Return [x, y] of the center of cell containing provided text 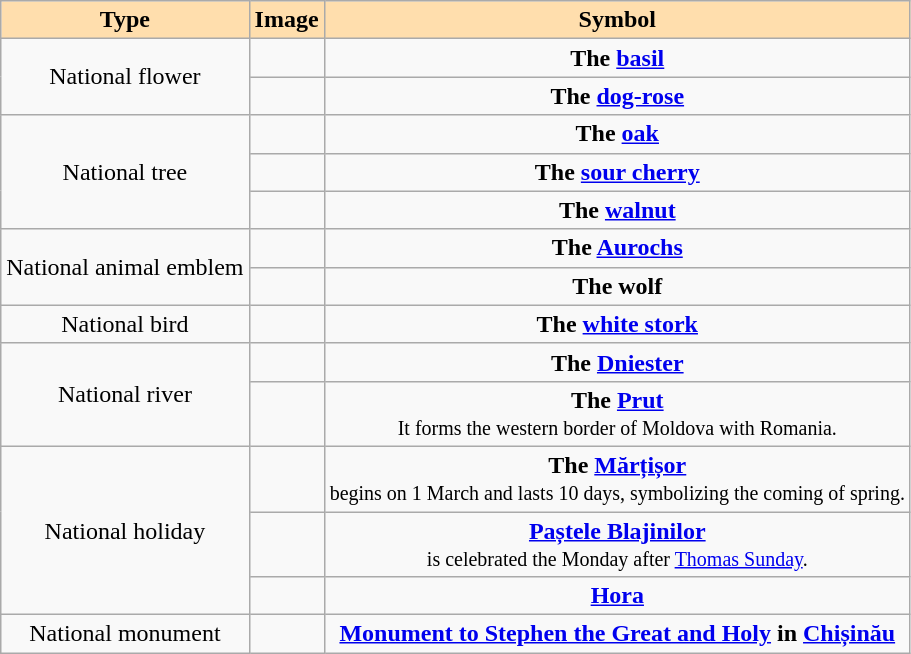
The Aurochs [617, 248]
The Dniester [617, 362]
The white stork [617, 324]
Hora [617, 596]
Paștele Blajiniloris celebrated the Monday after Thomas Sunday. [617, 544]
National river [125, 394]
Image [286, 20]
National tree [125, 172]
National flower [125, 77]
The basil [617, 58]
The PrutIt forms the western border of Moldova with Romania. [617, 414]
The sour cherry [617, 172]
The walnut [617, 210]
National monument [125, 634]
Symbol [617, 20]
The dog-rose [617, 96]
The wolf [617, 286]
Monument to Stephen the Great and Holy in Chișinău [617, 634]
Type [125, 20]
National animal emblem [125, 267]
The Mărțișorbegins on 1 March and lasts 10 days, symbolizing the coming of spring. [617, 478]
National bird [125, 324]
National holiday [125, 530]
The oak [617, 134]
